For the text-containing cell, return its midpoint in (x, y) coordinate format. 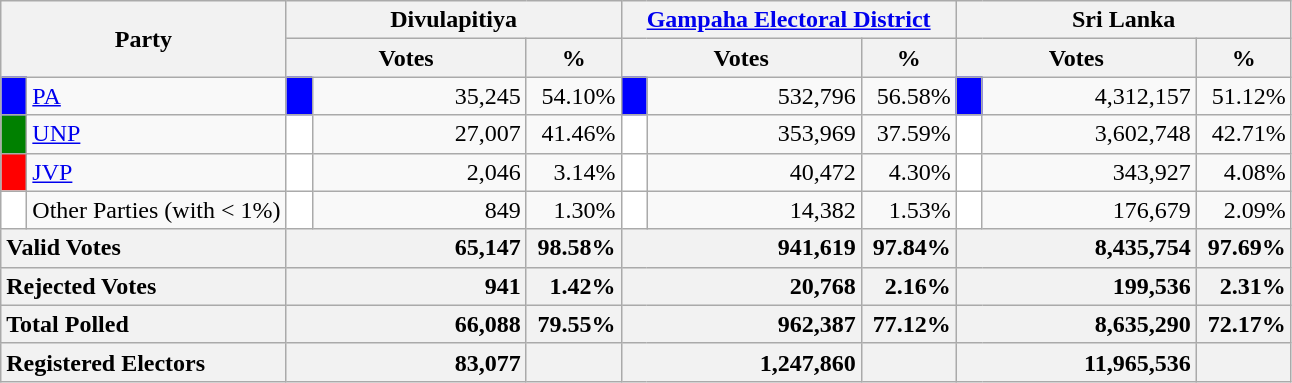
66,088 (406, 324)
37.59% (908, 134)
Party (144, 39)
4.30% (908, 172)
20,768 (741, 286)
Gampaha Electoral District (788, 20)
Sri Lanka (1124, 20)
4,312,157 (1089, 96)
2.09% (1244, 210)
2.31% (1244, 286)
97.84% (908, 248)
Rejected Votes (144, 286)
56.58% (908, 96)
Other Parties (with < 1%) (156, 210)
199,536 (1076, 286)
40,472 (754, 172)
41.46% (574, 134)
343,927 (1089, 172)
8,435,754 (1076, 248)
353,969 (754, 134)
532,796 (754, 96)
Valid Votes (144, 248)
941 (406, 286)
176,679 (1089, 210)
3.14% (574, 172)
941,619 (741, 248)
42.71% (1244, 134)
Total Polled (144, 324)
77.12% (908, 324)
65,147 (406, 248)
51.12% (1244, 96)
54.10% (574, 96)
35,245 (419, 96)
3,602,748 (1089, 134)
4.08% (1244, 172)
97.69% (1244, 248)
962,387 (741, 324)
8,635,290 (1076, 324)
UNP (156, 134)
2.16% (908, 286)
83,077 (406, 362)
72.17% (1244, 324)
Divulapitiya (454, 20)
JVP (156, 172)
1,247,860 (741, 362)
1.53% (908, 210)
Registered Electors (144, 362)
11,965,536 (1076, 362)
98.58% (574, 248)
1.30% (574, 210)
PA (156, 96)
79.55% (574, 324)
849 (419, 210)
27,007 (419, 134)
1.42% (574, 286)
2,046 (419, 172)
14,382 (754, 210)
